Scan for the cell matching the given text and deliver its [X, Y] coordinate at center. 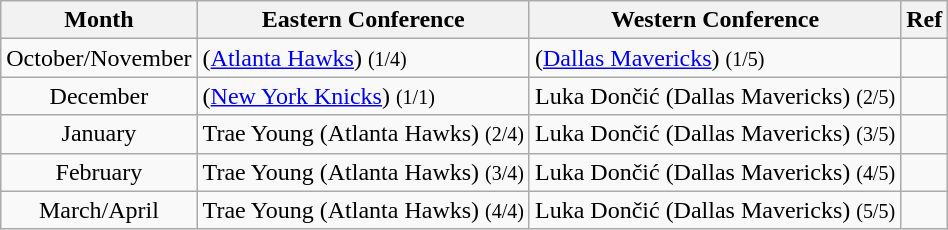
Luka Dončić (Dallas Mavericks) (3/5) [714, 134]
Luka Dončić (Dallas Mavericks) (4/5) [714, 172]
October/November [99, 58]
Ref [924, 20]
(Atlanta Hawks) (1/4) [363, 58]
January [99, 134]
December [99, 96]
March/April [99, 210]
Luka Dončić (Dallas Mavericks) (2/5) [714, 96]
(Dallas Mavericks) (1/5) [714, 58]
Trae Young (Atlanta Hawks) (4/4) [363, 210]
Western Conference [714, 20]
(New York Knicks) (1/1) [363, 96]
Eastern Conference [363, 20]
Trae Young (Atlanta Hawks) (3/4) [363, 172]
Month [99, 20]
Luka Dončić (Dallas Mavericks) (5/5) [714, 210]
Trae Young (Atlanta Hawks) (2/4) [363, 134]
February [99, 172]
